For the text-containing cell, return its midpoint in (x, y) coordinate format. 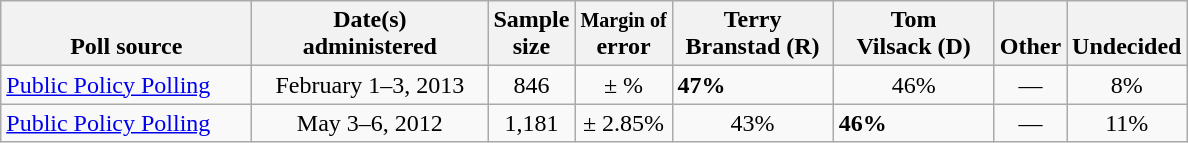
TerryBranstad (R) (752, 34)
May 3–6, 2012 (370, 123)
1,181 (532, 123)
47% (752, 85)
Samplesize (532, 34)
8% (1127, 85)
Date(s)administered (370, 34)
11% (1127, 123)
TomVilsack (D) (914, 34)
Other (1030, 34)
Poll source (126, 34)
February 1–3, 2013 (370, 85)
± 2.85% (624, 123)
43% (752, 123)
Margin oferror (624, 34)
± % (624, 85)
846 (532, 85)
Undecided (1127, 34)
